Determine the (X, Y) coordinate at the center of the cell enclosing the given text.  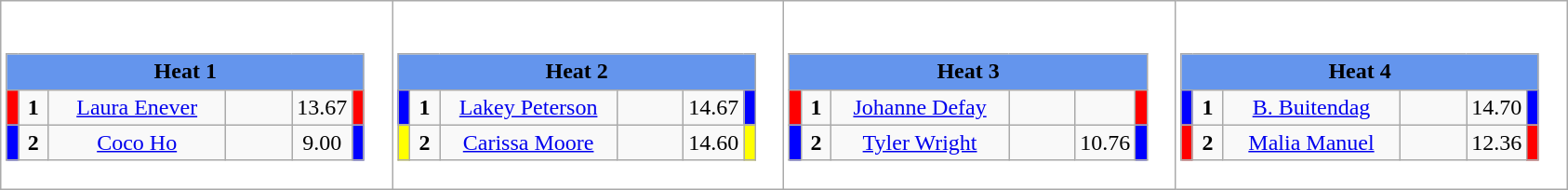
12.36 (1497, 142)
10.76 (1105, 142)
Heat 1 (185, 72)
Carissa Moore (528, 142)
Heat 2 (577, 72)
14.60 (714, 142)
Heat 1 1 Laura Enever 13.67 2 Coco Ho 9.00 (197, 95)
B. Buitendag (1311, 107)
9.00 (322, 142)
Coco Ho (138, 142)
Heat 3 1 Johanne Defay 2 Tyler Wright 10.76 (980, 95)
Heat 2 1 Lakey Peterson 14.67 2 Carissa Moore 14.60 (588, 95)
Tyler Wright (921, 142)
Laura Enever (138, 107)
Malia Manuel (1311, 142)
14.67 (714, 107)
Heat 3 (968, 72)
14.70 (1497, 107)
Lakey Peterson (528, 107)
Heat 4 (1360, 72)
13.67 (322, 107)
Heat 4 1 B. Buitendag 14.70 2 Malia Manuel 12.36 (1371, 95)
Johanne Defay (921, 107)
